From the cell containing the given text, extract its center point as [X, Y] coordinate. 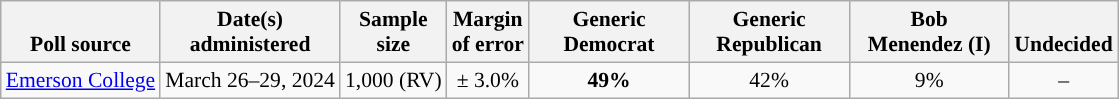
1,000 (RV) [394, 80]
Date(s)administered [250, 32]
Poll source [80, 32]
Marginof error [488, 32]
GenericRepublican [769, 32]
49% [609, 80]
Samplesize [394, 32]
42% [769, 80]
GenericDemocrat [609, 32]
Undecided [1063, 32]
– [1063, 80]
Emerson College [80, 80]
March 26–29, 2024 [250, 80]
± 3.0% [488, 80]
BobMenendez (I) [929, 32]
9% [929, 80]
